Capture the cell that displays the provided text and extract its (x, y) central coordinate. 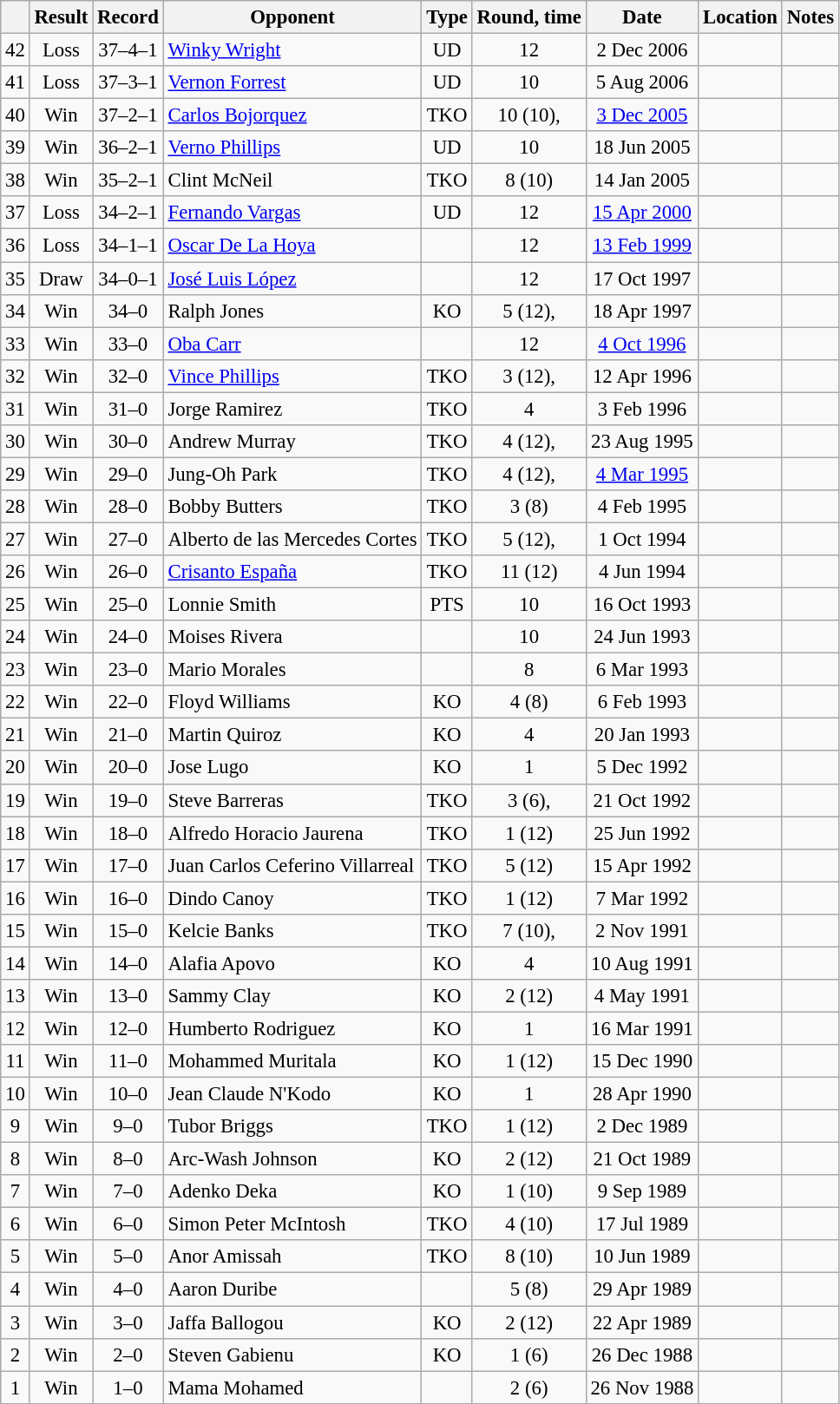
23 Aug 1995 (642, 442)
3 Feb 1996 (642, 409)
3–0 (128, 1322)
27–0 (128, 539)
Juan Carlos Ceferino Villarreal (292, 865)
Date (642, 17)
15–0 (128, 931)
5 (16, 1257)
9–0 (128, 1126)
2 (6) (529, 1388)
Notes (810, 17)
5 Aug 2006 (642, 82)
Alafia Apovo (292, 963)
14 (16, 963)
10 Jun 1989 (642, 1257)
29 Apr 1989 (642, 1289)
42 (16, 50)
5–0 (128, 1257)
34 (16, 311)
33 (16, 344)
5 (8) (529, 1289)
1 (6) (529, 1355)
Martin Quiroz (292, 735)
13 (16, 996)
26 (16, 572)
4 May 1991 (642, 996)
38 (16, 180)
Lonnie Smith (292, 605)
Sammy Clay (292, 996)
14–0 (128, 963)
35 (16, 279)
6 Mar 1993 (642, 670)
Verno Phillips (292, 148)
Anor Amissah (292, 1257)
17–0 (128, 865)
16 (16, 898)
37–3–1 (128, 82)
Draw (61, 279)
12 Apr 1996 (642, 376)
Moises Rivera (292, 637)
PTS (447, 605)
17 Jul 1989 (642, 1224)
37–2–1 (128, 115)
Steve Barreras (292, 800)
11 (12) (529, 572)
15 (16, 931)
Vince Phillips (292, 376)
40 (16, 115)
5 Dec 1992 (642, 768)
4 Feb 1995 (642, 507)
22 Apr 1989 (642, 1322)
Andrew Murray (292, 442)
11 (16, 1061)
16 Oct 1993 (642, 605)
Fernando Vargas (292, 213)
Steven Gabienu (292, 1355)
4 Oct 1996 (642, 344)
26 Dec 1988 (642, 1355)
7 (10), (529, 931)
7 Mar 1992 (642, 898)
22–0 (128, 702)
10 (10), (529, 115)
33–0 (128, 344)
37 (16, 213)
Location (741, 17)
29–0 (128, 474)
16 Mar 1991 (642, 1028)
Jorge Ramirez (292, 409)
18 Jun 2005 (642, 148)
8–0 (128, 1159)
20 (16, 768)
3 (12), (529, 376)
36–2–1 (128, 148)
23–0 (128, 670)
34–0 (128, 311)
Clint McNeil (292, 180)
30 (16, 442)
32–0 (128, 376)
27 (16, 539)
17 (16, 865)
31–0 (128, 409)
Ralph Jones (292, 311)
36 (16, 246)
3 (16, 1322)
Adenko Deka (292, 1191)
3 (6), (529, 800)
26–0 (128, 572)
Mario Morales (292, 670)
17 Oct 1997 (642, 279)
25 Jun 1992 (642, 833)
Type (447, 17)
32 (16, 376)
21 (16, 735)
4–0 (128, 1289)
21 Oct 1992 (642, 800)
2 Dec 1989 (642, 1126)
Jean Claude N'Kodo (292, 1094)
Crisanto España (292, 572)
Simon Peter McIntosh (292, 1224)
15 Apr 2000 (642, 213)
6 Feb 1993 (642, 702)
7 (16, 1191)
24 Jun 1993 (642, 637)
12–0 (128, 1028)
25–0 (128, 605)
23 (16, 670)
10–0 (128, 1094)
Alberto de las Mercedes Cortes (292, 539)
26 Nov 1988 (642, 1388)
25 (16, 605)
3 (8) (529, 507)
José Luis López (292, 279)
Result (61, 17)
18 Apr 1997 (642, 311)
2 Dec 2006 (642, 50)
2–0 (128, 1355)
2 Nov 1991 (642, 931)
Tubor Briggs (292, 1126)
Opponent (292, 17)
29 (16, 474)
Oba Carr (292, 344)
Bobby Butters (292, 507)
Oscar De La Hoya (292, 246)
Vernon Forrest (292, 82)
Alfredo Horacio Jaurena (292, 833)
4 Mar 1995 (642, 474)
24 (16, 637)
19 (16, 800)
6–0 (128, 1224)
5 (12) (529, 865)
9 (16, 1126)
Dindo Canoy (292, 898)
Mama Mohamed (292, 1388)
Arc-Wash Johnson (292, 1159)
18 (16, 833)
39 (16, 148)
4 (8) (529, 702)
18–0 (128, 833)
24–0 (128, 637)
1 (10) (529, 1191)
34–1–1 (128, 246)
4 Jun 1994 (642, 572)
2 (16, 1355)
11–0 (128, 1061)
7–0 (128, 1191)
3 Dec 2005 (642, 115)
Humberto Rodriguez (292, 1028)
19–0 (128, 800)
13 Feb 1999 (642, 246)
10 Aug 1991 (642, 963)
21 Oct 1989 (642, 1159)
41 (16, 82)
15 Dec 1990 (642, 1061)
Aaron Duribe (292, 1289)
Floyd Williams (292, 702)
4 (10) (529, 1224)
Winky Wright (292, 50)
22 (16, 702)
16–0 (128, 898)
6 (16, 1224)
31 (16, 409)
13–0 (128, 996)
Carlos Bojorquez (292, 115)
Record (128, 17)
34–0–1 (128, 279)
Jose Lugo (292, 768)
Jung-Oh Park (292, 474)
21–0 (128, 735)
30–0 (128, 442)
1 Oct 1994 (642, 539)
Round, time (529, 17)
1–0 (128, 1388)
35–2–1 (128, 180)
20 Jan 1993 (642, 735)
28–0 (128, 507)
28 (16, 507)
14 Jan 2005 (642, 180)
28 Apr 1990 (642, 1094)
37–4–1 (128, 50)
20–0 (128, 768)
Jaffa Ballogou (292, 1322)
15 Apr 1992 (642, 865)
9 Sep 1989 (642, 1191)
Kelcie Banks (292, 931)
Mohammed Muritala (292, 1061)
34–2–1 (128, 213)
